Identify which cell holds the provided text, then report its (x, y) central coordinate. 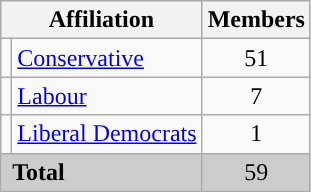
7 (256, 96)
Members (256, 20)
Affiliation (102, 20)
Labour (107, 96)
Liberal Democrats (107, 134)
Total (102, 172)
1 (256, 134)
59 (256, 172)
Conservative (107, 58)
51 (256, 58)
